For the text-containing cell, return its midpoint in [X, Y] coordinate format. 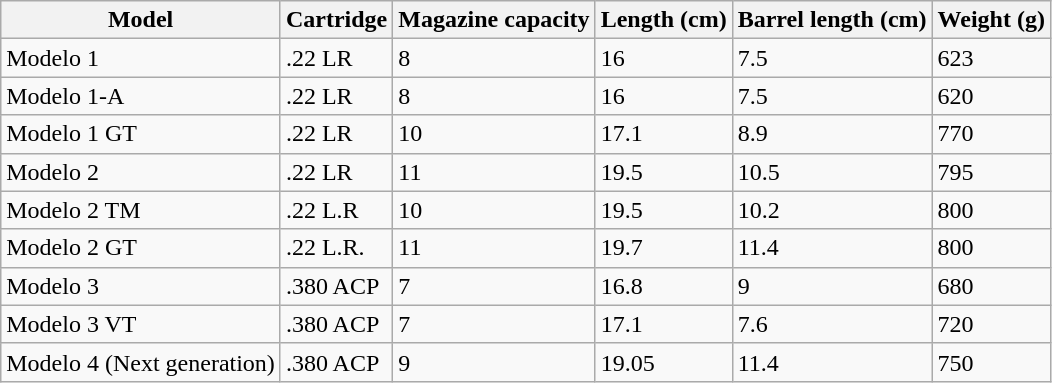
Cartridge [336, 20]
Modelo 3 VT [141, 324]
Modelo 1-A [141, 96]
.22 L.R. [336, 248]
720 [991, 324]
750 [991, 362]
7.6 [832, 324]
Modelo 4 (Next generation) [141, 362]
Modelo 2 TM [141, 210]
19.05 [664, 362]
620 [991, 96]
10.2 [832, 210]
680 [991, 286]
623 [991, 58]
795 [991, 172]
Modelo 1 [141, 58]
Modelo 2 [141, 172]
.22 L.R [336, 210]
10.5 [832, 172]
Magazine capacity [494, 20]
Length (cm) [664, 20]
Barrel length (cm) [832, 20]
19.7 [664, 248]
16.8 [664, 286]
Weight (g) [991, 20]
8.9 [832, 134]
Modelo 3 [141, 286]
770 [991, 134]
Model [141, 20]
Modelo 2 GT [141, 248]
Modelo 1 GT [141, 134]
